Output the [x, y] coordinate of the center of the cell containing the given text.  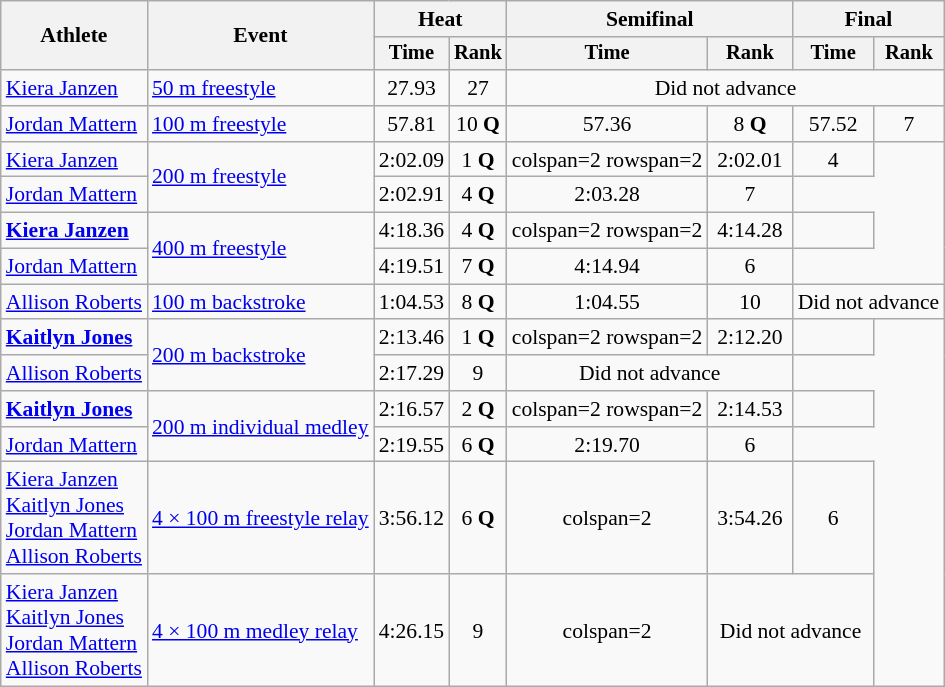
57.52 [834, 124]
2:19.70 [608, 445]
57.81 [412, 124]
3:54.26 [750, 518]
400 m freestyle [260, 248]
200 m individual medley [260, 426]
2:13.46 [412, 338]
4:19.51 [412, 267]
Event [260, 36]
50 m freestyle [260, 88]
Final [869, 19]
2:02.91 [412, 195]
27 [478, 88]
1:04.53 [412, 302]
4 [834, 160]
2:02.09 [412, 160]
2:12.20 [750, 338]
4:26.15 [412, 630]
3:56.12 [412, 518]
57.36 [608, 124]
2 Q [478, 409]
2:03.28 [608, 195]
4:18.36 [412, 231]
2:02.01 [750, 160]
10 [750, 302]
27.93 [412, 88]
4:14.94 [608, 267]
100 m backstroke [260, 302]
200 m freestyle [260, 178]
4 × 100 m freestyle relay [260, 518]
4:14.28 [750, 231]
Heat [440, 19]
Athlete [74, 36]
100 m freestyle [260, 124]
2:19.55 [412, 445]
10 Q [478, 124]
Semifinal [650, 19]
1:04.55 [608, 302]
2:14.53 [750, 409]
2:17.29 [412, 373]
2:16.57 [412, 409]
7 Q [478, 267]
200 m backstroke [260, 356]
4 × 100 m medley relay [260, 630]
